Output the [X, Y] coordinate of the center of the cell containing the given text.  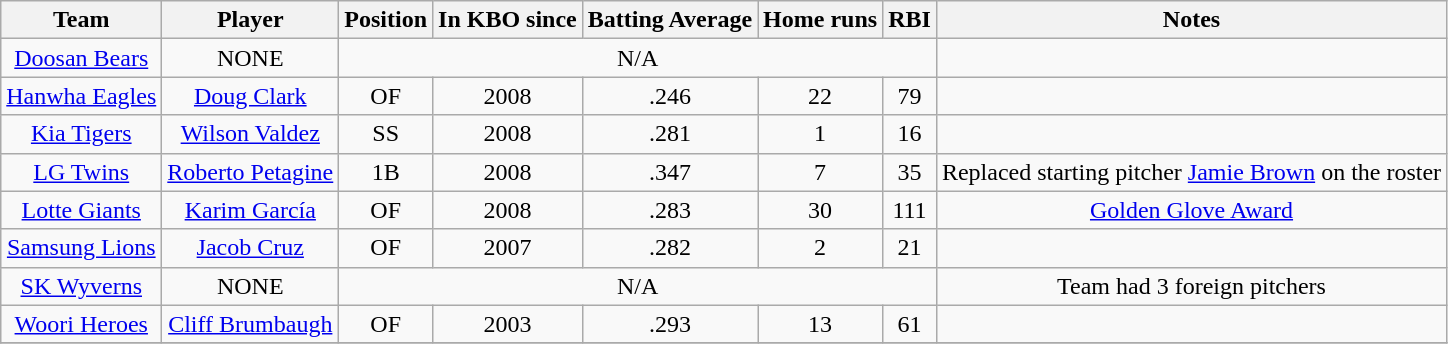
.293 [670, 324]
RBI [910, 20]
35 [910, 172]
Hanwha Eagles [82, 96]
1B [386, 172]
In KBO since [508, 20]
Batting Average [670, 20]
Karim García [250, 210]
Woori Heroes [82, 324]
2003 [508, 324]
61 [910, 324]
111 [910, 210]
LG Twins [82, 172]
Player [250, 20]
Roberto Petagine [250, 172]
1 [820, 134]
Cliff Brumbaugh [250, 324]
22 [820, 96]
Doosan Bears [82, 58]
.282 [670, 248]
.281 [670, 134]
79 [910, 96]
Golden Glove Award [1191, 210]
7 [820, 172]
13 [820, 324]
21 [910, 248]
Team [82, 20]
Jacob Cruz [250, 248]
.347 [670, 172]
16 [910, 134]
Doug Clark [250, 96]
Position [386, 20]
SS [386, 134]
Wilson Valdez [250, 134]
SK Wyverns [82, 286]
Team had 3 foreign pitchers [1191, 286]
2 [820, 248]
2007 [508, 248]
.246 [670, 96]
Samsung Lions [82, 248]
Replaced starting pitcher Jamie Brown on the roster [1191, 172]
30 [820, 210]
Kia Tigers [82, 134]
Lotte Giants [82, 210]
Home runs [820, 20]
Notes [1191, 20]
.283 [670, 210]
